From the cell containing the given text, extract its center point as (X, Y) coordinate. 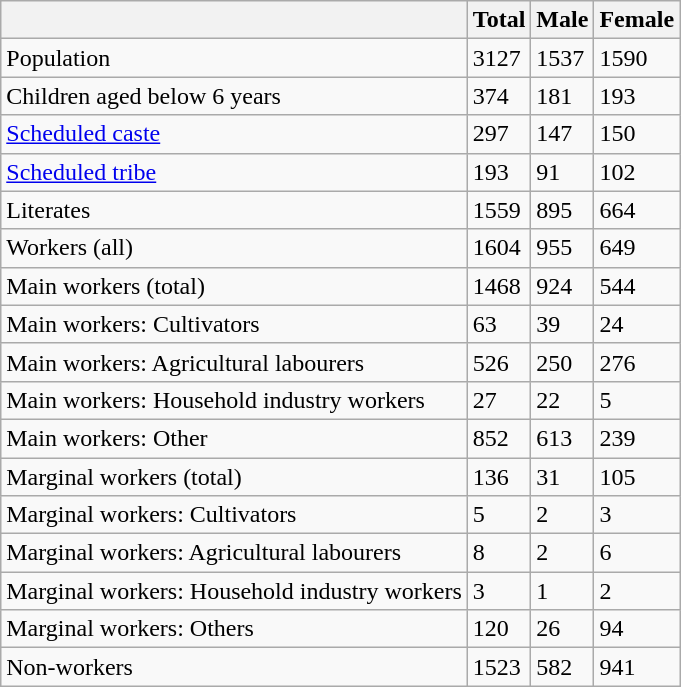
94 (637, 629)
6 (637, 553)
297 (499, 134)
Marginal workers: Agricultural labourers (234, 553)
22 (562, 400)
1559 (499, 210)
649 (637, 248)
Non-workers (234, 667)
105 (637, 477)
63 (499, 324)
1 (562, 591)
1537 (562, 58)
24 (637, 324)
Total (499, 20)
1523 (499, 667)
Main workers: Other (234, 438)
941 (637, 667)
955 (562, 248)
Workers (all) (234, 248)
3127 (499, 58)
Marginal workers: Household industry workers (234, 591)
Marginal workers: Cultivators (234, 515)
147 (562, 134)
582 (562, 667)
39 (562, 324)
852 (499, 438)
613 (562, 438)
Scheduled caste (234, 134)
374 (499, 96)
91 (562, 172)
Children aged below 6 years (234, 96)
Female (637, 20)
8 (499, 553)
895 (562, 210)
150 (637, 134)
544 (637, 286)
Marginal workers (total) (234, 477)
136 (499, 477)
Literates (234, 210)
Main workers: Household industry workers (234, 400)
1590 (637, 58)
31 (562, 477)
526 (499, 362)
Marginal workers: Others (234, 629)
Population (234, 58)
102 (637, 172)
Male (562, 20)
924 (562, 286)
Main workers: Cultivators (234, 324)
664 (637, 210)
27 (499, 400)
Main workers: Agricultural labourers (234, 362)
250 (562, 362)
120 (499, 629)
239 (637, 438)
26 (562, 629)
181 (562, 96)
Main workers (total) (234, 286)
1604 (499, 248)
276 (637, 362)
1468 (499, 286)
Scheduled tribe (234, 172)
